Identify which cell holds the provided text, then report its [x, y] central coordinate. 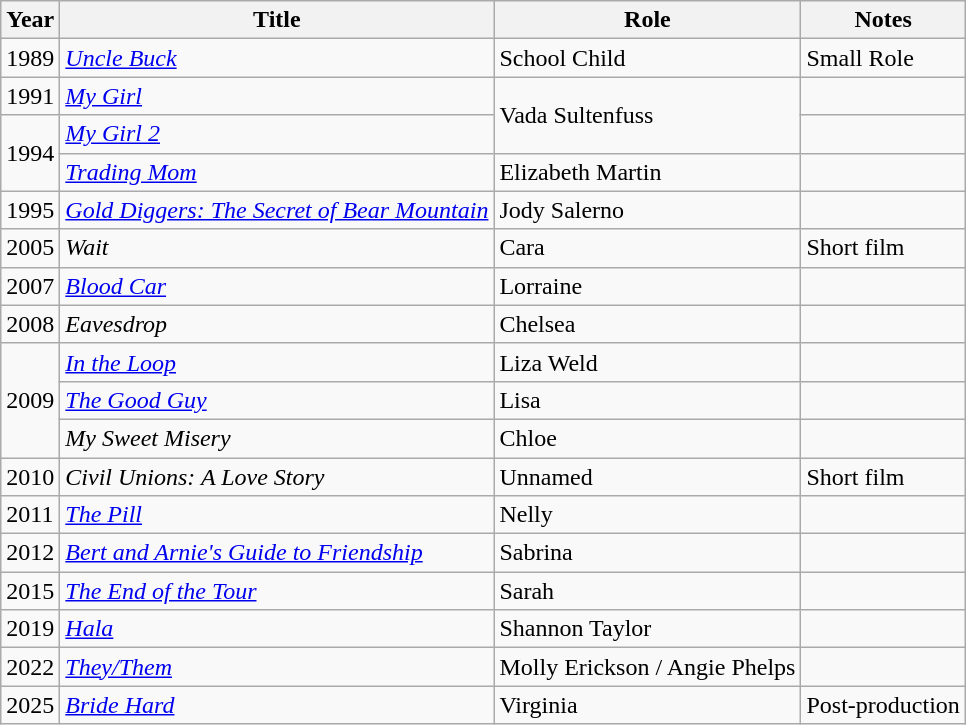
Wait [277, 248]
The Pill [277, 515]
Post-production [883, 705]
2007 [30, 286]
Cara [648, 248]
Molly Erickson / Angie Phelps [648, 667]
1991 [30, 96]
School Child [648, 58]
Small Role [883, 58]
Nelly [648, 515]
My Girl [277, 96]
Gold Diggers: The Secret of Bear Mountain [277, 210]
Sarah [648, 591]
2005 [30, 248]
Vada Sultenfuss [648, 115]
1994 [30, 153]
Notes [883, 20]
Liza Weld [648, 362]
2010 [30, 477]
1995 [30, 210]
Lorraine [648, 286]
Bride Hard [277, 705]
Civil Unions: A Love Story [277, 477]
Jody Salerno [648, 210]
The Good Guy [277, 400]
Unnamed [648, 477]
Role [648, 20]
Lisa [648, 400]
2012 [30, 553]
2011 [30, 515]
Uncle Buck [277, 58]
They/Them [277, 667]
Hala [277, 629]
Eavesdrop [277, 324]
Chloe [648, 438]
Virginia [648, 705]
2015 [30, 591]
2025 [30, 705]
Bert and Arnie's Guide to Friendship [277, 553]
Trading Mom [277, 172]
Chelsea [648, 324]
In the Loop [277, 362]
My Girl 2 [277, 134]
2009 [30, 400]
1989 [30, 58]
Elizabeth Martin [648, 172]
Title [277, 20]
2008 [30, 324]
Shannon Taylor [648, 629]
The End of the Tour [277, 591]
2022 [30, 667]
Year [30, 20]
Sabrina [648, 553]
2019 [30, 629]
My Sweet Misery [277, 438]
Blood Car [277, 286]
